From the cell containing the given text, extract its center point as [x, y] coordinate. 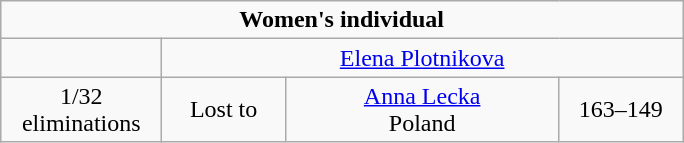
1/32 eliminations [82, 110]
Anna Lecka Poland [422, 110]
Elena Plotnikova [422, 58]
Lost to [224, 110]
Women's individual [342, 20]
163–149 [621, 110]
